Search for the cell housing the specified text and yield its (x, y) center coordinate. 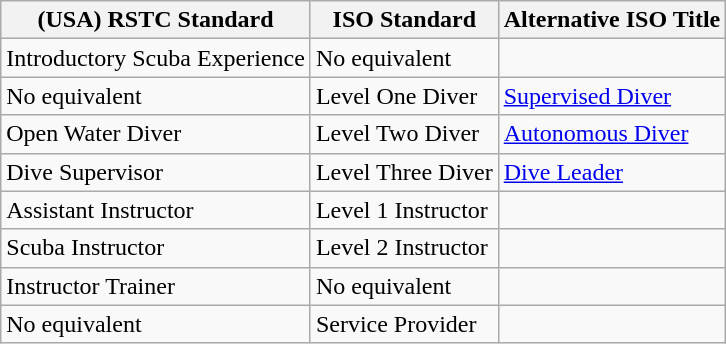
Level Two Diver (404, 134)
(USA) RSTC Standard (156, 20)
Alternative ISO Title (612, 20)
Scuba Instructor (156, 248)
Level 1 Instructor (404, 210)
Level Three Diver (404, 172)
Level One Diver (404, 96)
Service Provider (404, 324)
Level 2 Instructor (404, 248)
Dive Supervisor (156, 172)
Dive Leader (612, 172)
Introductory Scuba Experience (156, 58)
Assistant Instructor (156, 210)
Autonomous Diver (612, 134)
Instructor Trainer (156, 286)
Open Water Diver (156, 134)
Supervised Diver (612, 96)
ISO Standard (404, 20)
